Capture the cell that displays the provided text and extract its [x, y] central coordinate. 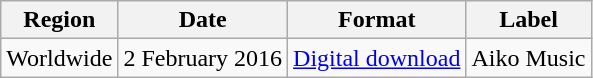
Label [528, 20]
Region [60, 20]
Format [377, 20]
Worldwide [60, 58]
Aiko Music [528, 58]
Date [203, 20]
2 February 2016 [203, 58]
Digital download [377, 58]
